Scan for the cell matching the given text and deliver its [x, y] coordinate at center. 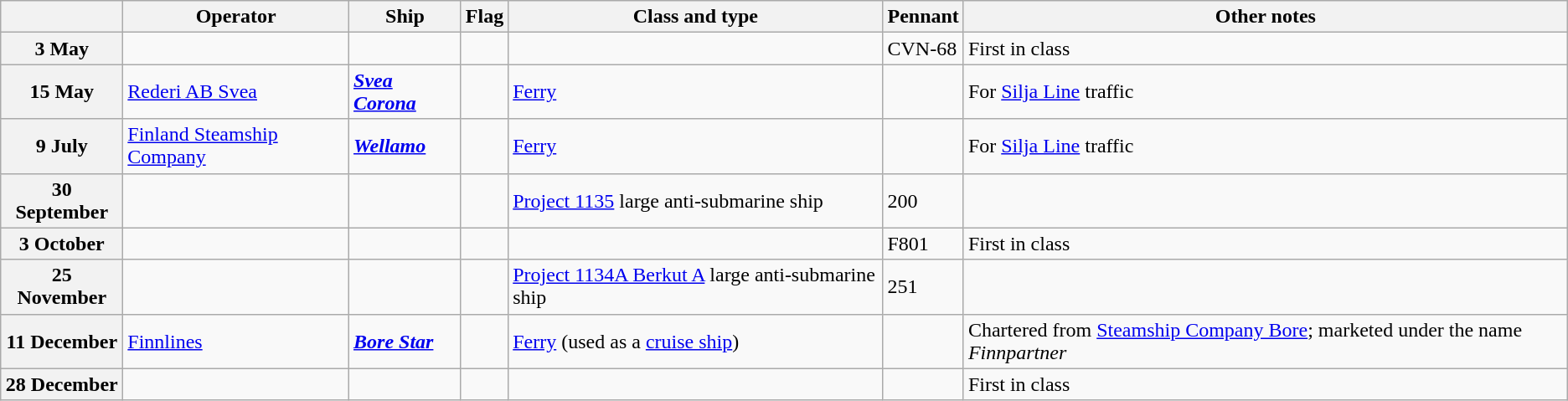
Bore Star [405, 342]
Finland Steamship Company [236, 146]
Class and type [695, 17]
30 September [62, 201]
251 [923, 286]
Chartered from Steamship Company Bore; marketed under the name Finnpartner [1265, 342]
Operator [236, 17]
15 May [62, 92]
11 December [62, 342]
Wellamo [405, 146]
9 July [62, 146]
Pennant [923, 17]
F801 [923, 244]
Ship [405, 17]
25 November [62, 286]
200 [923, 201]
3 October [62, 244]
Project 1135 large anti-submarine ship [695, 201]
Ferry (used as a cruise ship) [695, 342]
Flag [484, 17]
3 May [62, 49]
Project 1134A Berkut A large anti-submarine ship [695, 286]
28 December [62, 384]
CVN-68 [923, 49]
Svea Corona [405, 92]
Other notes [1265, 17]
Finnlines [236, 342]
Rederi AB Svea [236, 92]
